Return the (x, y) coordinate for the center point of the cell that contains the specified text.  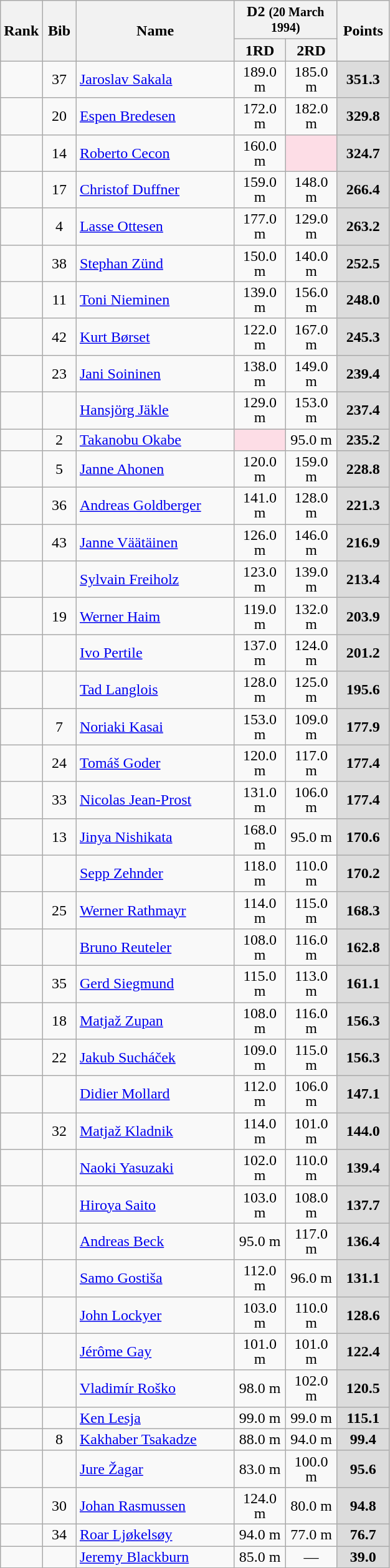
Lasse Ottesen (155, 227)
24 (60, 763)
13 (60, 837)
148.0 m (311, 189)
162.8 (363, 947)
125.0 m (311, 690)
94.8 (363, 1506)
98.0 m (260, 1389)
203.9 (363, 616)
Matjaž Zupan (155, 1021)
221.3 (363, 506)
Stephan Zünd (155, 263)
Jérôme Gay (155, 1351)
Espen Bredesen (155, 116)
Bib (60, 31)
Ivo Pertile (155, 653)
5 (60, 470)
189.0 m (260, 80)
Naoki Yasuzaki (155, 1168)
136.4 (363, 1242)
Kakhaber Tsakadze (155, 1440)
Janne Väätäinen (155, 543)
120.5 (363, 1389)
Gerd Siegmund (155, 984)
Jaroslav Sakala (155, 80)
Hansjörg Jäkle (155, 410)
329.8 (363, 116)
Jinya Nishikata (155, 837)
137.0 m (260, 653)
138.0 m (260, 374)
8 (60, 1440)
118.0 m (260, 873)
11 (60, 300)
126.0 m (260, 543)
37 (60, 80)
25 (60, 910)
D2 (20 March 1994) (285, 20)
96.0 m (311, 1278)
168.0 m (260, 837)
80.0 m (311, 1506)
201.2 (363, 653)
22 (60, 1057)
2 (60, 440)
Janne Ahonen (155, 470)
14 (60, 153)
99.4 (363, 1440)
113.0 m (311, 984)
Andreas Beck (155, 1242)
Johan Rasmussen (155, 1506)
195.6 (363, 690)
Tad Langlois (155, 690)
182.0 m (311, 116)
149.0 m (311, 374)
Rank (21, 31)
245.3 (363, 336)
Jani Soininen (155, 374)
Sepp Zehnder (155, 873)
42 (60, 336)
38 (60, 263)
100.0 m (311, 1468)
216.9 (363, 543)
2RD (311, 50)
168.3 (363, 910)
132.0 m (311, 616)
122.0 m (260, 336)
139.4 (363, 1168)
Roar Ljøkelsøy (155, 1534)
Jeremy Blackburn (155, 1557)
83.0 m (260, 1468)
146.0 m (311, 543)
19 (60, 616)
Takanobu Okabe (155, 440)
177.9 (363, 726)
Hiroya Saito (155, 1204)
213.4 (363, 579)
39.0 (363, 1557)
4 (60, 227)
32 (60, 1131)
18 (60, 1021)
Andreas Goldberger (155, 506)
161.1 (363, 984)
7 (60, 726)
77.0 m (311, 1534)
43 (60, 543)
Nicolas Jean-Prost (155, 800)
95.6 (363, 1468)
177.0 m (260, 227)
Roberto Cecon (155, 153)
Jure Žagar (155, 1468)
172.0 m (260, 116)
248.0 (363, 300)
Didier Mollard (155, 1095)
115.1 (363, 1417)
Ken Lesja (155, 1417)
235.2 (363, 440)
147.1 (363, 1095)
34 (60, 1534)
Matjaž Kladnik (155, 1131)
Werner Rathmayr (155, 910)
Christof Duffner (155, 189)
Noriaki Kasai (155, 726)
Bruno Reuteler (155, 947)
Jakub Sucháček (155, 1057)
122.4 (363, 1351)
1RD (260, 50)
131.0 m (260, 800)
351.3 (363, 80)
144.0 (363, 1131)
John Lockyer (155, 1315)
Sylvain Freiholz (155, 579)
228.8 (363, 470)
Werner Haim (155, 616)
237.4 (363, 410)
137.7 (363, 1204)
Toni Nieminen (155, 300)
17 (60, 189)
33 (60, 800)
150.0 m (260, 263)
23 (60, 374)
170.2 (363, 873)
185.0 m (311, 80)
156.0 m (311, 300)
Points (363, 31)
Name (155, 31)
266.4 (363, 189)
119.0 m (260, 616)
140.0 m (311, 263)
263.2 (363, 227)
Vladimír Roško (155, 1389)
20 (60, 116)
36 (60, 506)
167.0 m (311, 336)
76.7 (363, 1534)
131.1 (363, 1278)
Samo Gostiša (155, 1278)
128.6 (363, 1315)
Tomáš Goder (155, 763)
30 (60, 1506)
35 (60, 984)
170.6 (363, 837)
85.0 m (260, 1557)
239.4 (363, 374)
160.0 m (260, 153)
141.0 m (260, 506)
Kurt Børset (155, 336)
— (311, 1557)
252.5 (363, 263)
88.0 m (260, 1440)
324.7 (363, 153)
123.0 m (260, 579)
